Output the (x, y) coordinate of the center of the cell containing the given text.  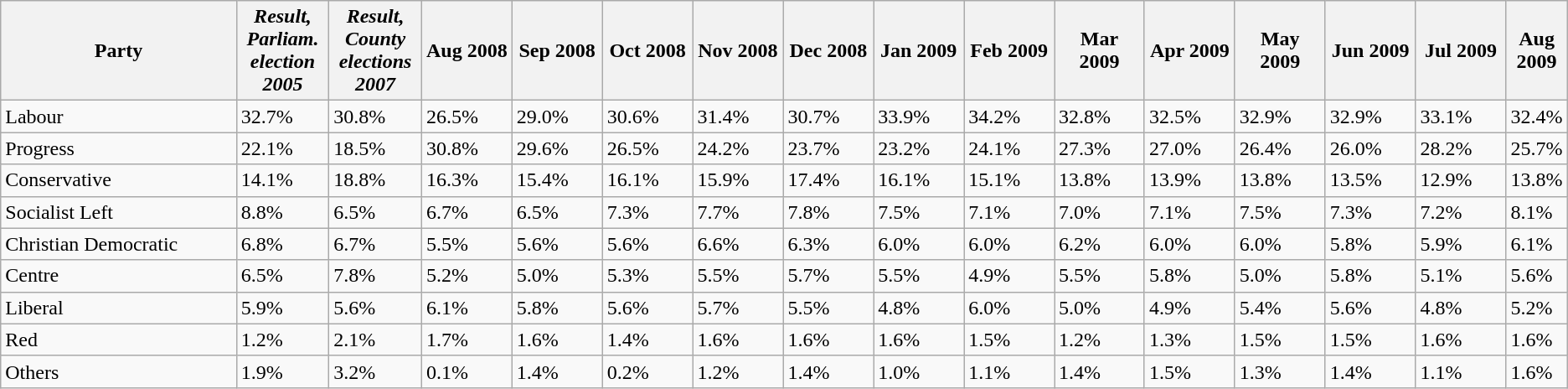
Party (119, 50)
6.6% (738, 244)
30.6% (647, 117)
Aug 2009 (1536, 50)
1.9% (283, 371)
15.4% (557, 180)
8.1% (1536, 212)
Labour (119, 117)
2.1% (375, 340)
Jan 2009 (919, 50)
18.8% (375, 180)
5.3% (647, 276)
18.5% (375, 148)
33.1% (1461, 117)
Result, County elections 2007 (375, 50)
27.0% (1189, 148)
May 2009 (1280, 50)
0.2% (647, 371)
7.7% (738, 212)
Dec 2008 (828, 50)
13.5% (1370, 180)
0.1% (467, 371)
23.7% (828, 148)
29.6% (557, 148)
32.5% (1189, 117)
8.8% (283, 212)
34.2% (1009, 117)
24.2% (738, 148)
25.7% (1536, 148)
12.9% (1461, 180)
Red (119, 340)
26.4% (1280, 148)
7.2% (1461, 212)
Aug 2008 (467, 50)
28.2% (1461, 148)
32.4% (1536, 117)
6.8% (283, 244)
1.0% (919, 371)
27.3% (1100, 148)
Liberal (119, 308)
26.0% (1370, 148)
13.9% (1189, 180)
14.1% (283, 180)
33.9% (919, 117)
6.3% (828, 244)
15.9% (738, 180)
6.2% (1100, 244)
Feb 2009 (1009, 50)
3.2% (375, 371)
15.1% (1009, 180)
Christian Democratic (119, 244)
Oct 2008 (647, 50)
1.7% (467, 340)
Sep 2008 (557, 50)
Nov 2008 (738, 50)
31.4% (738, 117)
5.1% (1461, 276)
Mar 2009 (1100, 50)
Apr 2009 (1189, 50)
32.8% (1100, 117)
Others (119, 371)
17.4% (828, 180)
Jul 2009 (1461, 50)
Conservative (119, 180)
Jun 2009 (1370, 50)
Centre (119, 276)
30.7% (828, 117)
5.4% (1280, 308)
Socialist Left (119, 212)
7.0% (1100, 212)
23.2% (919, 148)
22.1% (283, 148)
29.0% (557, 117)
24.1% (1009, 148)
16.3% (467, 180)
32.7% (283, 117)
Result, Parliam. election 2005 (283, 50)
Progress (119, 148)
